Return the (x, y) coordinate for the center point of the cell that contains the specified text.  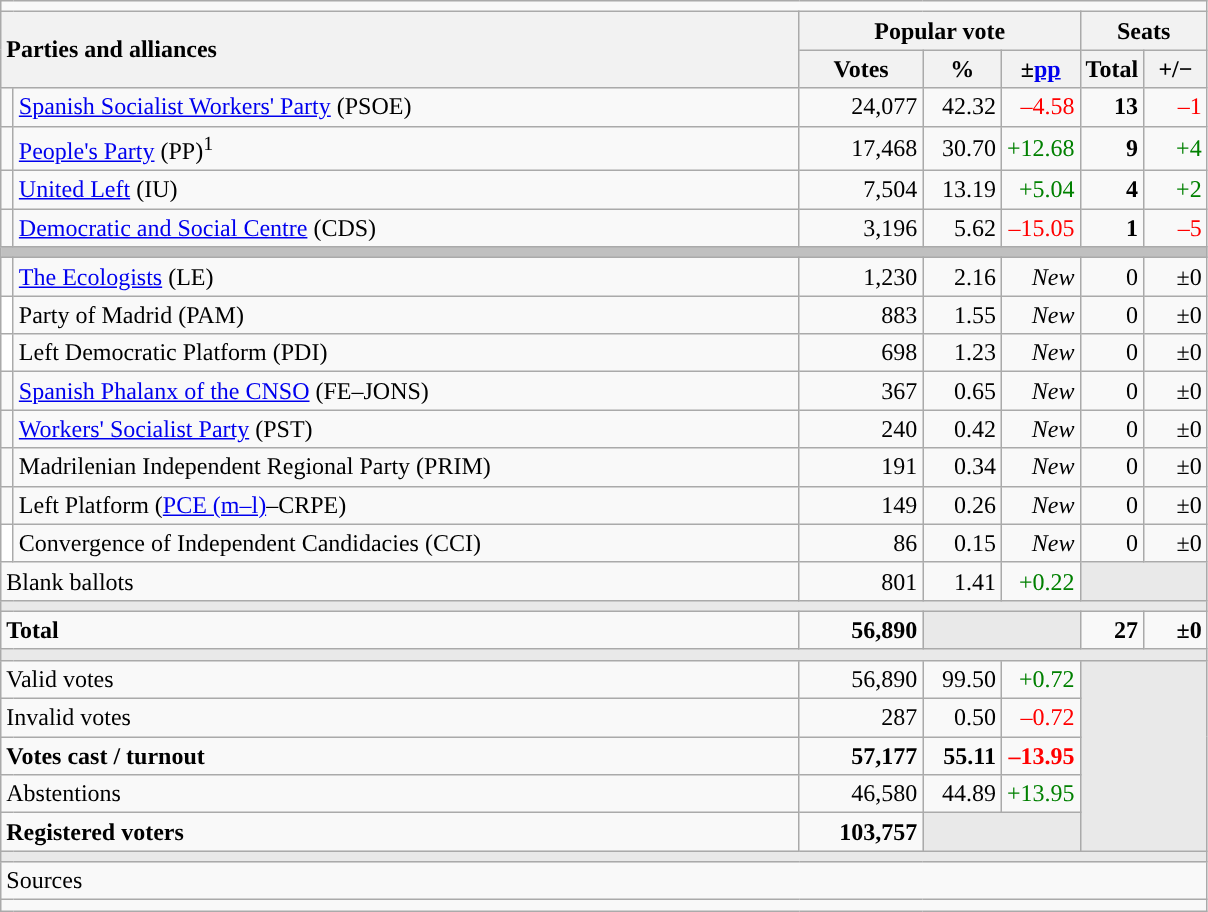
191 (861, 467)
Registered voters (400, 832)
7,504 (861, 190)
Valid votes (400, 679)
+4 (1176, 148)
Invalid votes (400, 718)
The Ecologists (LE) (406, 277)
Convergence of Independent Candidacies (CCI) (406, 543)
Party of Madrid (PAM) (406, 315)
99.50 (962, 679)
Votes cast / turnout (400, 756)
46,580 (861, 794)
3,196 (861, 228)
–4.58 (1040, 107)
Blank ballots (400, 581)
+/− (1176, 69)
1.55 (962, 315)
% (962, 69)
17,468 (861, 148)
–5 (1176, 228)
Sources (604, 881)
55.11 (962, 756)
+5.04 (1040, 190)
Seats (1144, 31)
57,177 (861, 756)
±pp (1040, 69)
+13.95 (1040, 794)
367 (861, 391)
+2 (1176, 190)
Abstentions (400, 794)
0.50 (962, 718)
Spanish Socialist Workers' Party (PSOE) (406, 107)
0.34 (962, 467)
801 (861, 581)
Votes (861, 69)
0.26 (962, 505)
–15.05 (1040, 228)
0.42 (962, 429)
Democratic and Social Centre (CDS) (406, 228)
149 (861, 505)
Madrilenian Independent Regional Party (PRIM) (406, 467)
0.65 (962, 391)
Spanish Phalanx of the CNSO (FE–JONS) (406, 391)
1.23 (962, 353)
27 (1112, 630)
24,077 (861, 107)
0.15 (962, 543)
People's Party (PP)1 (406, 148)
42.32 (962, 107)
Parties and alliances (400, 50)
Left Democratic Platform (PDI) (406, 353)
1,230 (861, 277)
Workers' Socialist Party (PST) (406, 429)
103,757 (861, 832)
–1 (1176, 107)
883 (861, 315)
30.70 (962, 148)
9 (1112, 148)
86 (861, 543)
+0.22 (1040, 581)
287 (861, 718)
United Left (IU) (406, 190)
1.41 (962, 581)
698 (861, 353)
+0.72 (1040, 679)
4 (1112, 190)
–0.72 (1040, 718)
2.16 (962, 277)
Popular vote (940, 31)
240 (861, 429)
13 (1112, 107)
+12.68 (1040, 148)
13.19 (962, 190)
–13.95 (1040, 756)
Left Platform (PCE (m–l)–CRPE) (406, 505)
44.89 (962, 794)
5.62 (962, 228)
1 (1112, 228)
